From the cell containing the given text, extract its center point as [X, Y] coordinate. 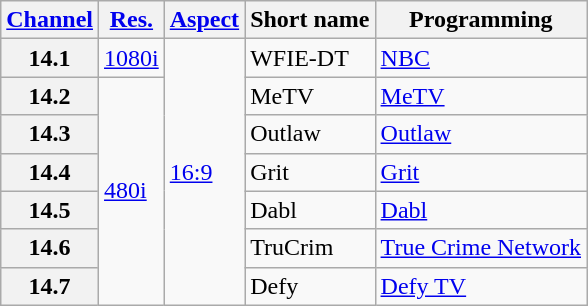
480i [132, 191]
Aspect [204, 20]
1080i [132, 58]
Defy TV [481, 286]
WFIE-DT [310, 58]
16:9 [204, 172]
Short name [310, 20]
14.2 [50, 96]
14.1 [50, 58]
Defy [310, 286]
Channel [50, 20]
Programming [481, 20]
NBC [481, 58]
14.3 [50, 134]
14.6 [50, 248]
TruCrim [310, 248]
14.5 [50, 210]
14.7 [50, 286]
14.4 [50, 172]
Res. [132, 20]
True Crime Network [481, 248]
